Output the (X, Y) coordinate of the center of the cell containing the given text.  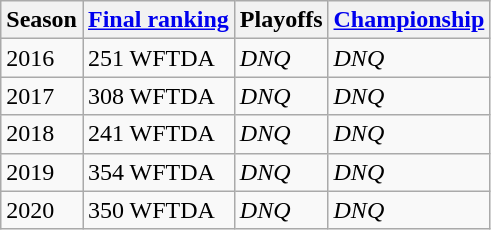
2019 (42, 172)
308 WFTDA (158, 96)
Season (42, 20)
2016 (42, 58)
2020 (42, 210)
354 WFTDA (158, 172)
350 WFTDA (158, 210)
2017 (42, 96)
2018 (42, 134)
241 WFTDA (158, 134)
Playoffs (281, 20)
Final ranking (158, 20)
251 WFTDA (158, 58)
Championship (409, 20)
